Return the (X, Y) coordinate for the center point of the cell that contains the specified text.  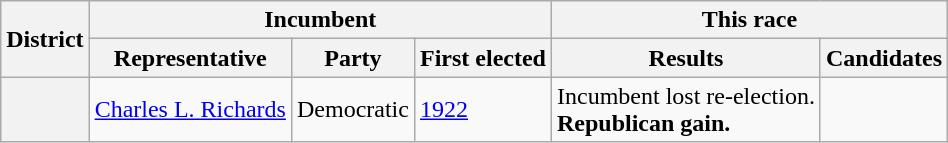
Candidates (884, 58)
First elected (482, 58)
Representative (190, 58)
Incumbent lost re-election.Republican gain. (686, 110)
Charles L. Richards (190, 110)
Democratic (352, 110)
Party (352, 58)
Results (686, 58)
District (45, 39)
Incumbent (320, 20)
1922 (482, 110)
This race (749, 20)
